Find where the given text appears and provide that cell's center as [x, y] coordinate. 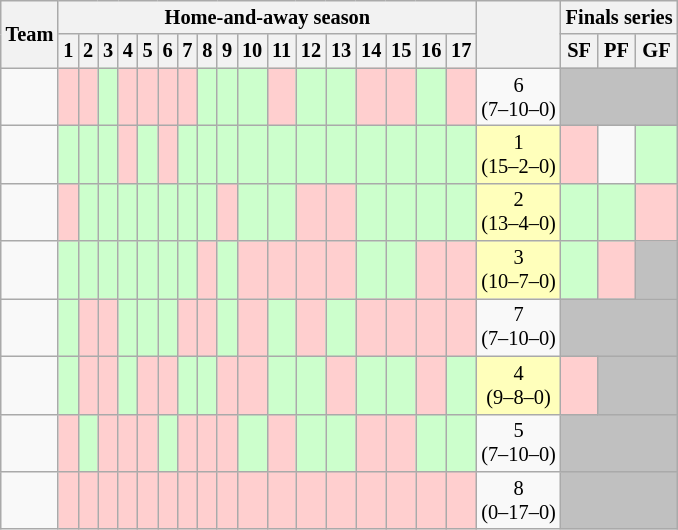
8 [207, 51]
12 [311, 51]
PF [617, 51]
6(7–10–0) [518, 97]
2 [88, 51]
4(9–8–0) [518, 385]
Finals series [620, 17]
GF [657, 51]
14 [371, 51]
1(15–2–0) [518, 154]
3(10–7–0) [518, 270]
3 [108, 51]
15 [401, 51]
Team [30, 34]
2(13–4–0) [518, 212]
10 [252, 51]
Home-and-away season [267, 17]
8(0–17–0) [518, 500]
6 [168, 51]
4 [128, 51]
16 [431, 51]
7 [187, 51]
SF [580, 51]
7(7–10–0) [518, 327]
17 [461, 51]
11 [282, 51]
5 [148, 51]
9 [227, 51]
1 [68, 51]
5(7–10–0) [518, 443]
13 [341, 51]
